Identify which cell holds the provided text, then report its [X, Y] central coordinate. 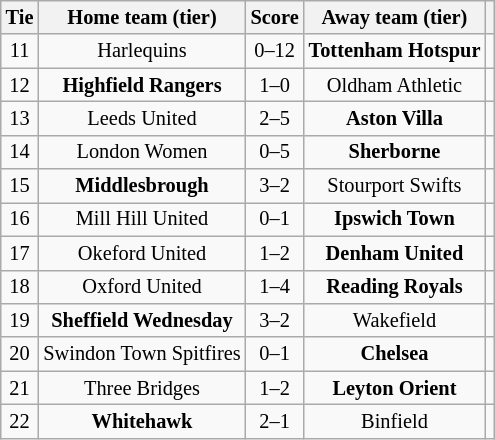
Leyton Orient [395, 388]
Swindon Town Spitfires [142, 354]
Oxford United [142, 287]
Leeds United [142, 118]
Sherborne [395, 152]
2–1 [275, 421]
17 [20, 253]
Tottenham Hotspur [395, 51]
22 [20, 421]
15 [20, 186]
Tie [20, 17]
Home team (tier) [142, 17]
Whitehawk [142, 421]
16 [20, 219]
Wakefield [395, 320]
0–5 [275, 152]
Ipswich Town [395, 219]
Binfield [395, 421]
13 [20, 118]
Aston Villa [395, 118]
Denham United [395, 253]
20 [20, 354]
London Women [142, 152]
Mill Hill United [142, 219]
Reading Royals [395, 287]
Middlesbrough [142, 186]
11 [20, 51]
Okeford United [142, 253]
Oldham Athletic [395, 85]
18 [20, 287]
1–4 [275, 287]
2–5 [275, 118]
Sheffield Wednesday [142, 320]
Three Bridges [142, 388]
Score [275, 17]
0–12 [275, 51]
1–0 [275, 85]
Chelsea [395, 354]
Away team (tier) [395, 17]
21 [20, 388]
Highfield Rangers [142, 85]
14 [20, 152]
Harlequins [142, 51]
19 [20, 320]
Stourport Swifts [395, 186]
12 [20, 85]
